Return (x, y) of the center of cell containing provided text 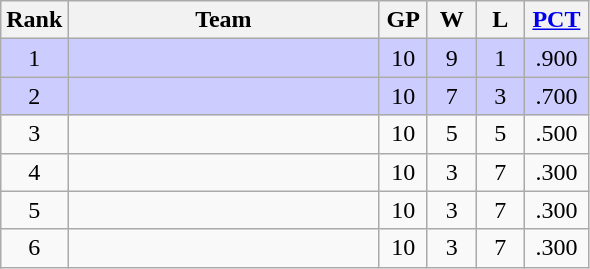
Team (224, 20)
2 (34, 96)
L (500, 20)
W (452, 20)
.900 (557, 58)
PCT (557, 20)
GP (404, 20)
.500 (557, 134)
6 (34, 248)
4 (34, 172)
9 (452, 58)
Rank (34, 20)
.700 (557, 96)
